Return the [X, Y] coordinate for the center point of the cell that contains the specified text.  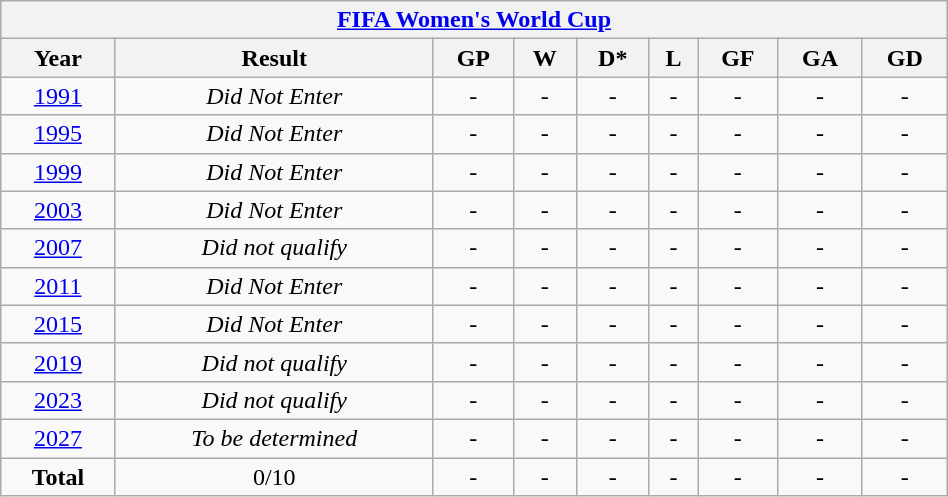
Result [274, 58]
To be determined [274, 438]
GD [904, 58]
1995 [58, 134]
GA [820, 58]
1991 [58, 96]
GF [738, 58]
Year [58, 58]
2015 [58, 324]
2007 [58, 248]
2019 [58, 362]
FIFA Women's World Cup [474, 20]
2011 [58, 286]
0/10 [274, 477]
Total [58, 477]
2023 [58, 400]
GP [473, 58]
W [544, 58]
1999 [58, 172]
D* [612, 58]
L [674, 58]
2027 [58, 438]
2003 [58, 210]
